Pinpoint the cell where the given text exists, returning its (x, y) midpoint coordinate. 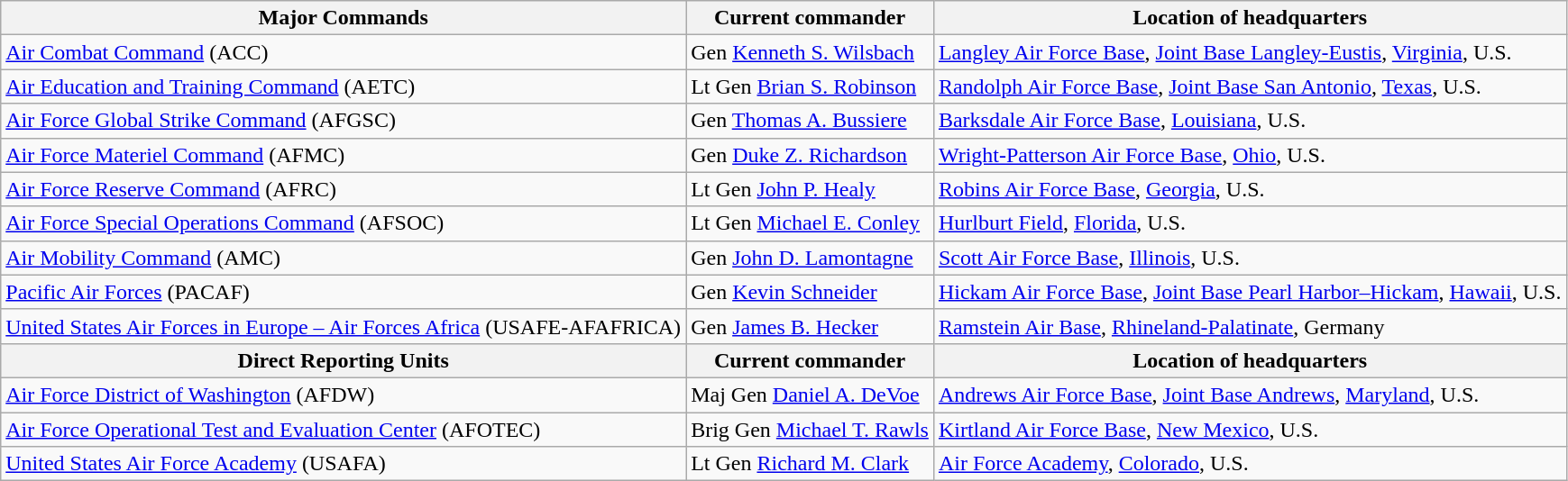
Major Commands (344, 18)
Maj Gen Daniel A. DeVoe (810, 395)
Gen Thomas A. Bussiere (810, 121)
Barksdale Air Force Base, Louisiana, U.S. (1250, 121)
Lt Gen John P. Healy (810, 189)
Air Force Special Operations Command (AFSOC) (344, 223)
Air Mobility Command (AMC) (344, 258)
Direct Reporting Units (344, 360)
Lt Gen Michael E. Conley (810, 223)
Andrews Air Force Base, Joint Base Andrews, Maryland, U.S. (1250, 395)
United States Air Force Academy (USAFA) (344, 464)
Air Education and Training Command (AETC) (344, 86)
Gen John D. Lamontagne (810, 258)
Robins Air Force Base, Georgia, U.S. (1250, 189)
Air Combat Command (ACC) (344, 52)
Scott Air Force Base, Illinois, U.S. (1250, 258)
Langley Air Force Base, Joint Base Langley-Eustis, Virginia, U.S. (1250, 52)
Air Force Global Strike Command (AFGSC) (344, 121)
Air Force Operational Test and Evaluation Center (AFOTEC) (344, 430)
Gen Duke Z. Richardson (810, 155)
United States Air Forces in Europe – Air Forces Africa (USAFE-AFAFRICA) (344, 326)
Randolph Air Force Base, Joint Base San Antonio, Texas, U.S. (1250, 86)
Hurlburt Field, Florida, U.S. (1250, 223)
Kirtland Air Force Base, New Mexico, U.S. (1250, 430)
Air Force Reserve Command (AFRC) (344, 189)
Air Force Academy, Colorado, U.S. (1250, 464)
Air Force District of Washington (AFDW) (344, 395)
Air Force Materiel Command (AFMC) (344, 155)
Pacific Air Forces (PACAF) (344, 292)
Gen James B. Hecker (810, 326)
Lt Gen Richard M. Clark (810, 464)
Hickam Air Force Base, Joint Base Pearl Harbor–Hickam, Hawaii, U.S. (1250, 292)
Gen Kenneth S. Wilsbach (810, 52)
Gen Kevin Schneider (810, 292)
Wright-Patterson Air Force Base, Ohio, U.S. (1250, 155)
Ramstein Air Base, Rhineland-Palatinate, Germany (1250, 326)
Brig Gen Michael T. Rawls (810, 430)
Lt Gen Brian S. Robinson (810, 86)
